Output the [X, Y] coordinate of the center of the cell containing the given text.  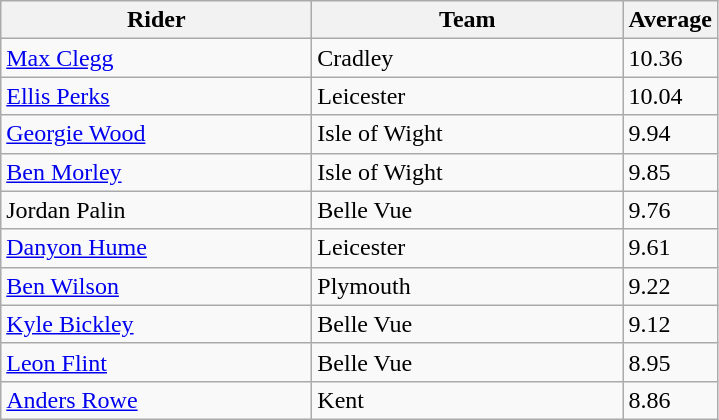
Anders Rowe [156, 400]
9.12 [670, 324]
Kent [468, 400]
Plymouth [468, 286]
8.86 [670, 400]
Average [670, 20]
Jordan Palin [156, 210]
9.22 [670, 286]
Cradley [468, 58]
10.36 [670, 58]
Ben Morley [156, 172]
Danyon Hume [156, 248]
Max Clegg [156, 58]
Rider [156, 20]
Leon Flint [156, 362]
9.94 [670, 134]
9.61 [670, 248]
Ellis Perks [156, 96]
Team [468, 20]
10.04 [670, 96]
Kyle Bickley [156, 324]
9.76 [670, 210]
Georgie Wood [156, 134]
8.95 [670, 362]
9.85 [670, 172]
Ben Wilson [156, 286]
